From the cell containing the given text, extract its center point as (X, Y) coordinate. 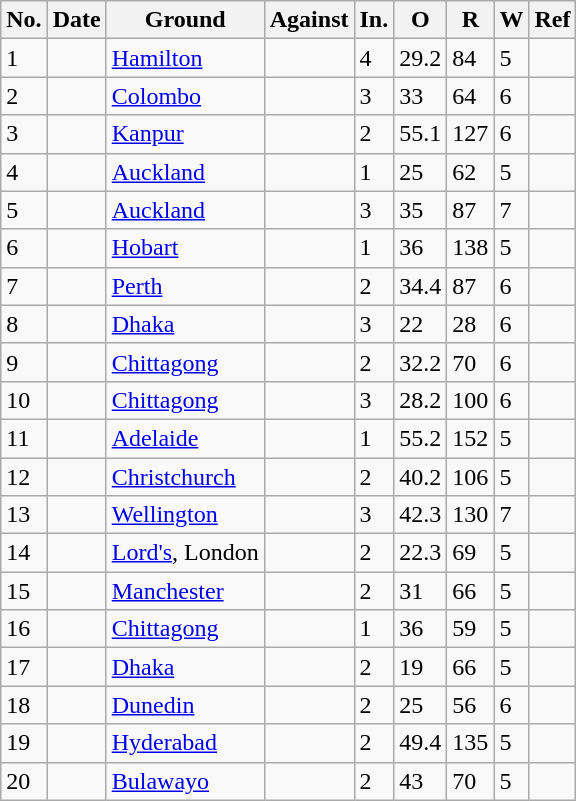
100 (470, 400)
Hamilton (185, 58)
49.4 (420, 743)
28 (470, 324)
15 (24, 591)
55.2 (420, 438)
Dunedin (185, 705)
64 (470, 96)
In. (374, 20)
29.2 (420, 58)
Adelaide (185, 438)
43 (420, 781)
84 (470, 58)
18 (24, 705)
O (420, 20)
R (470, 20)
152 (470, 438)
20 (24, 781)
Hobart (185, 248)
40.2 (420, 477)
59 (470, 629)
135 (470, 743)
62 (470, 172)
106 (470, 477)
11 (24, 438)
22 (420, 324)
35 (420, 210)
16 (24, 629)
56 (470, 705)
10 (24, 400)
Colombo (185, 96)
34.4 (420, 286)
69 (470, 553)
32.2 (420, 362)
14 (24, 553)
13 (24, 515)
No. (24, 20)
138 (470, 248)
Hyderabad (185, 743)
Kanpur (185, 134)
Ground (185, 20)
Ref (552, 20)
28.2 (420, 400)
33 (420, 96)
Date (76, 20)
130 (470, 515)
Christchurch (185, 477)
17 (24, 667)
42.3 (420, 515)
Manchester (185, 591)
55.1 (420, 134)
W (512, 20)
127 (470, 134)
31 (420, 591)
Bulawayo (185, 781)
Wellington (185, 515)
Perth (185, 286)
Lord's, London (185, 553)
Against (309, 20)
22.3 (420, 553)
8 (24, 324)
9 (24, 362)
12 (24, 477)
